Detect which cell encompasses the target text, then output its (X, Y) center coordinate. 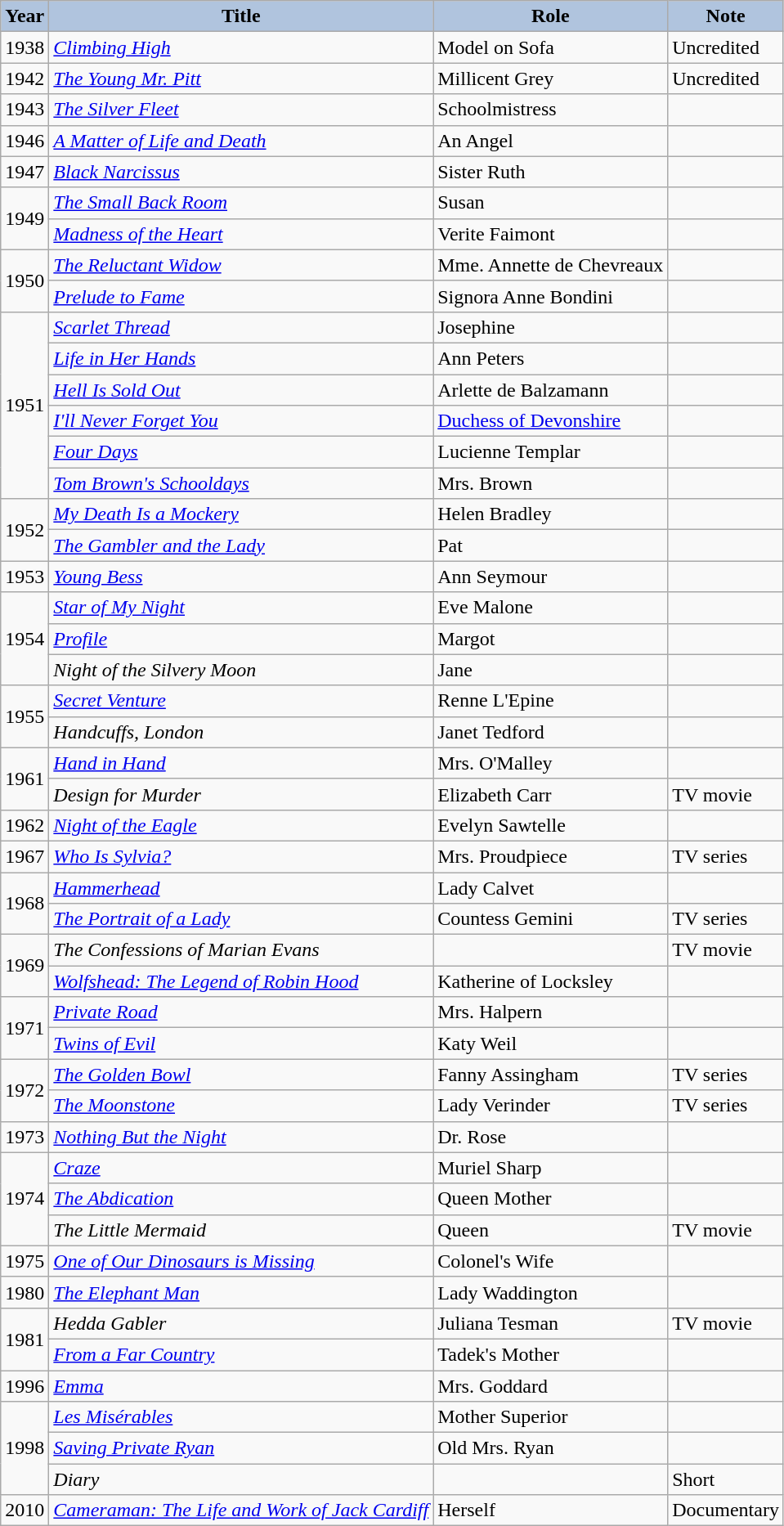
Wolfshead: The Legend of Robin Hood (241, 981)
Prelude to Fame (241, 296)
1971 (25, 1028)
Evelyn Sawtelle (551, 825)
Colonel's Wife (551, 1261)
Lady Waddington (551, 1292)
Four Days (241, 452)
The Portrait of a Lady (241, 919)
Mrs. Goddard (551, 1386)
1954 (25, 639)
Janet Tedford (551, 732)
Note (726, 16)
Millicent Grey (551, 79)
1981 (25, 1339)
Duchess of Devonshire (551, 421)
1962 (25, 825)
1938 (25, 47)
1947 (25, 172)
1961 (25, 779)
Susan (551, 203)
Mrs. Proudpiece (551, 856)
Handcuffs, London (241, 732)
1942 (25, 79)
Ann Seymour (551, 577)
Herself (551, 1510)
Mrs. Brown (551, 483)
1980 (25, 1292)
Countess Gemini (551, 919)
I'll Never Forget You (241, 421)
Scarlet Thread (241, 327)
1996 (25, 1386)
1949 (25, 218)
Private Road (241, 1012)
Black Narcissus (241, 172)
Hedda Gabler (241, 1323)
Cameraman: The Life and Work of Jack Cardiff (241, 1510)
1946 (25, 141)
My Death Is a Mockery (241, 514)
Twins of Evil (241, 1044)
Eve Malone (551, 608)
Short (726, 1479)
Dr. Rose (551, 1137)
Emma (241, 1386)
Jane (551, 670)
Secret Venture (241, 701)
1943 (25, 110)
Katy Weil (551, 1044)
Katherine of Locksley (551, 981)
Role (551, 16)
1969 (25, 966)
1951 (25, 405)
The Abdication (241, 1199)
Climbing High (241, 47)
Hand in Hand (241, 763)
Craze (241, 1168)
Mother Superior (551, 1417)
Life in Her Hands (241, 358)
Diary (241, 1479)
Young Bess (241, 577)
Lady Calvet (551, 887)
1955 (25, 716)
Profile (241, 639)
Documentary (726, 1510)
Tadek's Mother (551, 1354)
1950 (25, 281)
The Small Back Room (241, 203)
1968 (25, 903)
Hammerhead (241, 887)
From a Far Country (241, 1354)
Year (25, 16)
Model on Sofa (551, 47)
The Confessions of Marian Evans (241, 950)
Margot (551, 639)
Verite Faimont (551, 234)
Queen (551, 1230)
Arlette de Balzamann (551, 390)
The Young Mr. Pitt (241, 79)
Tom Brown's Schooldays (241, 483)
An Angel (551, 141)
The Reluctant Widow (241, 265)
Title (241, 16)
Hell Is Sold Out (241, 390)
Muriel Sharp (551, 1168)
Mme. Annette de Chevreaux (551, 265)
Queen Mother (551, 1199)
Old Mrs. Ryan (551, 1448)
The Gambler and the Lady (241, 545)
1973 (25, 1137)
One of Our Dinosaurs is Missing (241, 1261)
1998 (25, 1448)
Design for Murder (241, 794)
Pat (551, 545)
1953 (25, 577)
Juliana Tesman (551, 1323)
The Elephant Man (241, 1292)
The Silver Fleet (241, 110)
The Golden Bowl (241, 1075)
Ann Peters (551, 358)
1975 (25, 1261)
Fanny Assingham (551, 1075)
1974 (25, 1199)
Star of My Night (241, 608)
Josephine (551, 327)
Elizabeth Carr (551, 794)
The Moonstone (241, 1106)
Night of the Eagle (241, 825)
Saving Private Ryan (241, 1448)
Schoolmistress (551, 110)
1952 (25, 530)
Nothing But the Night (241, 1137)
Helen Bradley (551, 514)
Sister Ruth (551, 172)
Renne L'Epine (551, 701)
2010 (25, 1510)
Night of the Silvery Moon (241, 670)
Who Is Sylvia? (241, 856)
Lucienne Templar (551, 452)
1972 (25, 1090)
Mrs. Halpern (551, 1012)
Signora Anne Bondini (551, 296)
1967 (25, 856)
Lady Verinder (551, 1106)
Madness of the Heart (241, 234)
The Little Mermaid (241, 1230)
Mrs. O'Malley (551, 763)
Les Misérables (241, 1417)
A Matter of Life and Death (241, 141)
